Identify which cell holds the provided text, then report its (x, y) central coordinate. 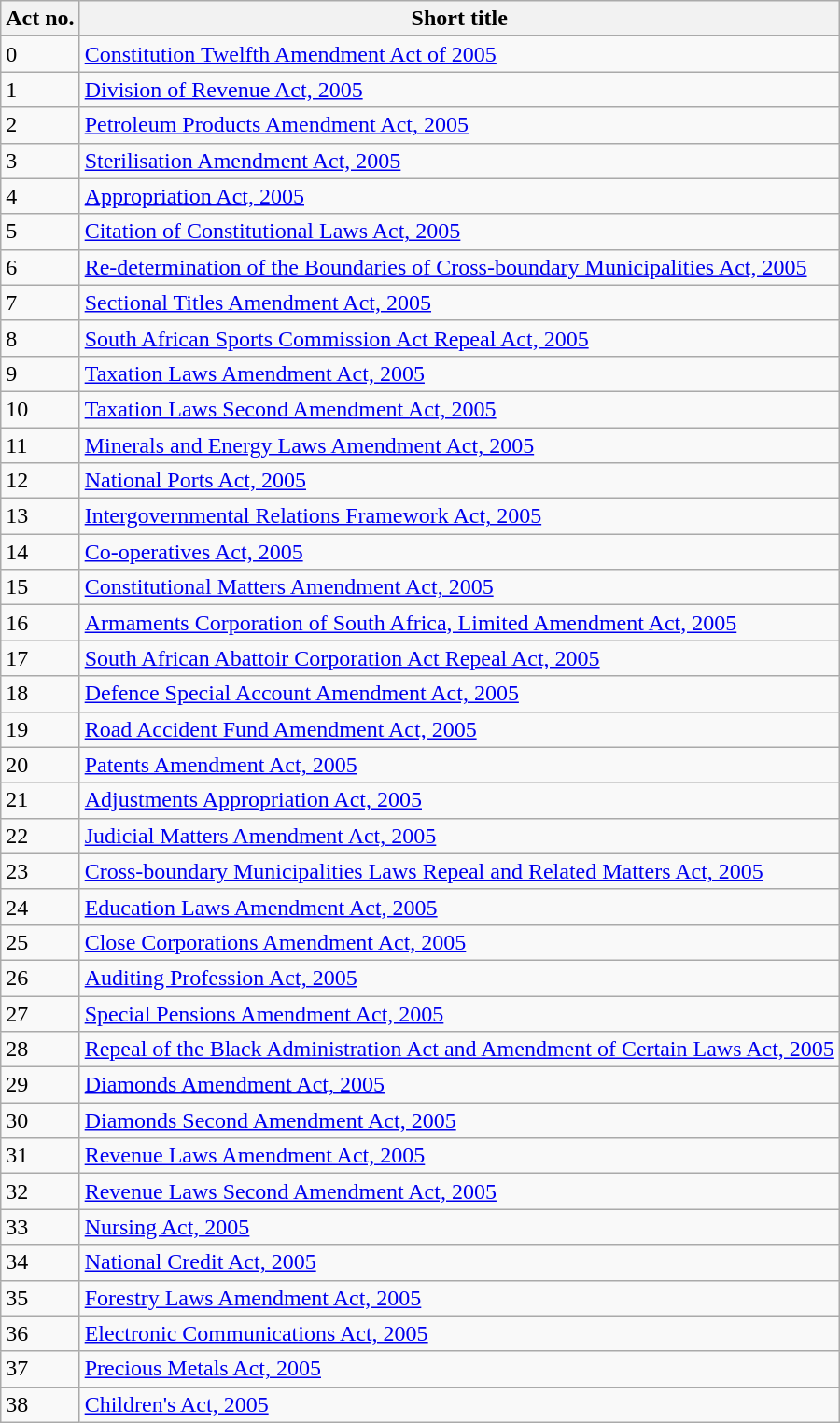
29 (40, 1085)
35 (40, 1298)
15 (40, 587)
Diamonds Second Amendment Act, 2005 (459, 1120)
National Ports Act, 2005 (459, 481)
20 (40, 765)
22 (40, 836)
Forestry Laws Amendment Act, 2005 (459, 1298)
Adjustments Appropriation Act, 2005 (459, 800)
Repeal of the Black Administration Act and Amendment of Certain Laws Act, 2005 (459, 1050)
10 (40, 409)
36 (40, 1333)
5 (40, 232)
Revenue Laws Second Amendment Act, 2005 (459, 1191)
27 (40, 1013)
Short title (459, 19)
Citation of Constitutional Laws Act, 2005 (459, 232)
Revenue Laws Amendment Act, 2005 (459, 1156)
Education Laws Amendment Act, 2005 (459, 907)
24 (40, 907)
33 (40, 1227)
26 (40, 978)
0 (40, 54)
13 (40, 516)
National Credit Act, 2005 (459, 1262)
37 (40, 1369)
31 (40, 1156)
Special Pensions Amendment Act, 2005 (459, 1013)
Electronic Communications Act, 2005 (459, 1333)
Petroleum Products Amendment Act, 2005 (459, 125)
12 (40, 481)
South African Abattoir Corporation Act Repeal Act, 2005 (459, 658)
4 (40, 196)
9 (40, 373)
8 (40, 338)
Armaments Corporation of South Africa, Limited Amendment Act, 2005 (459, 623)
Nursing Act, 2005 (459, 1227)
Sterilisation Amendment Act, 2005 (459, 161)
16 (40, 623)
Taxation Laws Amendment Act, 2005 (459, 373)
Auditing Profession Act, 2005 (459, 978)
Act no. (40, 19)
11 (40, 445)
17 (40, 658)
Constitution Twelfth Amendment Act of 2005 (459, 54)
Patents Amendment Act, 2005 (459, 765)
38 (40, 1404)
18 (40, 694)
3 (40, 161)
1 (40, 90)
Intergovernmental Relations Framework Act, 2005 (459, 516)
Constitutional Matters Amendment Act, 2005 (459, 587)
32 (40, 1191)
28 (40, 1050)
Taxation Laws Second Amendment Act, 2005 (459, 409)
Co-operatives Act, 2005 (459, 552)
Children's Act, 2005 (459, 1404)
21 (40, 800)
7 (40, 303)
30 (40, 1120)
14 (40, 552)
Defence Special Account Amendment Act, 2005 (459, 694)
Appropriation Act, 2005 (459, 196)
Division of Revenue Act, 2005 (459, 90)
25 (40, 942)
19 (40, 729)
6 (40, 267)
Sectional Titles Amendment Act, 2005 (459, 303)
Diamonds Amendment Act, 2005 (459, 1085)
South African Sports Commission Act Repeal Act, 2005 (459, 338)
2 (40, 125)
Minerals and Energy Laws Amendment Act, 2005 (459, 445)
Re-determination of the Boundaries of Cross-boundary Municipalities Act, 2005 (459, 267)
Cross-boundary Municipalities Laws Repeal and Related Matters Act, 2005 (459, 871)
Close Corporations Amendment Act, 2005 (459, 942)
Road Accident Fund Amendment Act, 2005 (459, 729)
23 (40, 871)
Judicial Matters Amendment Act, 2005 (459, 836)
Precious Metals Act, 2005 (459, 1369)
34 (40, 1262)
